Search for the cell housing the specified text and yield its (x, y) center coordinate. 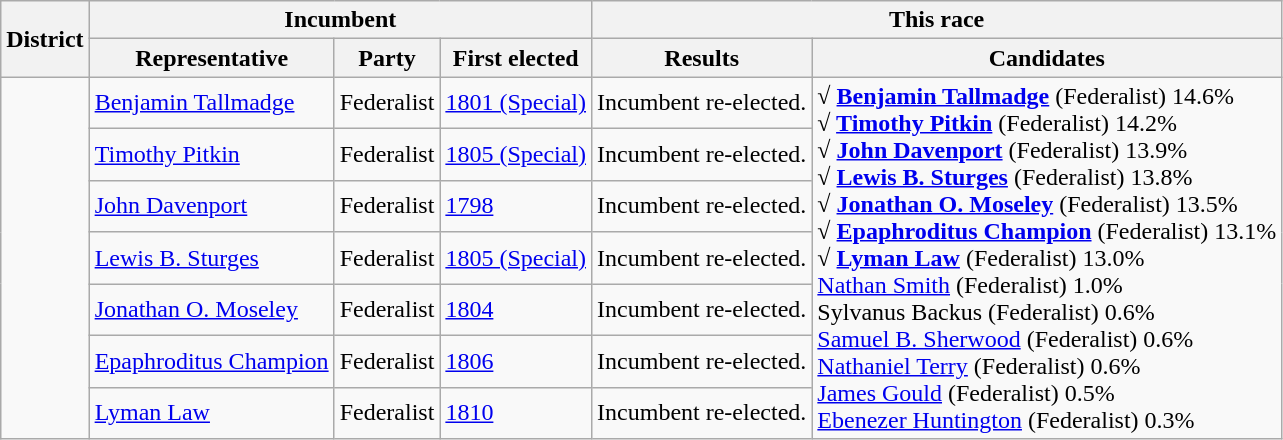
1806 (516, 361)
District (45, 39)
John Davenport (212, 206)
Lyman Law (212, 413)
Party (387, 58)
This race (937, 20)
1798 (516, 206)
Benjamin Tallmadge (212, 103)
Timothy Pitkin (212, 155)
Lewis B. Sturges (212, 258)
Incumbent (340, 20)
Jonathan O. Moseley (212, 310)
Epaphroditus Champion (212, 361)
1804 (516, 310)
First elected (516, 58)
Candidates (1047, 58)
Representative (212, 58)
Results (702, 58)
1810 (516, 413)
1801 (Special) (516, 103)
